For the text-containing cell, return its midpoint in [X, Y] coordinate format. 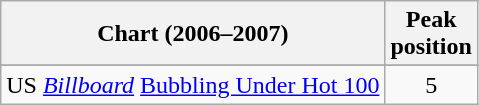
US Billboard Bubbling Under Hot 100 [193, 85]
Chart (2006–2007) [193, 34]
Peakposition [431, 34]
5 [431, 85]
